Identify which cell holds the provided text, then report its (X, Y) central coordinate. 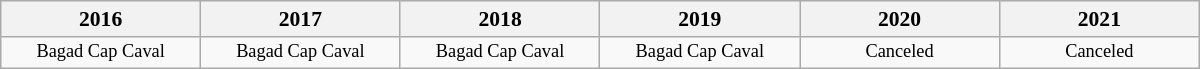
2018 (500, 19)
2020 (900, 19)
2016 (101, 19)
2021 (1099, 19)
2019 (700, 19)
2017 (300, 19)
